Capture the cell that displays the provided text and extract its (X, Y) central coordinate. 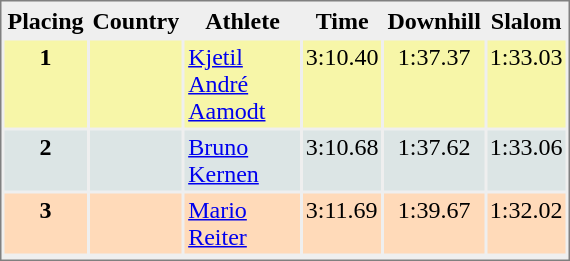
1:37.37 (434, 84)
2 (45, 160)
1 (45, 84)
Downhill (434, 20)
3 (45, 224)
Placing (45, 20)
Slalom (526, 20)
Kjetil André Aamodt (242, 84)
Mario Reiter (242, 224)
3:11.69 (342, 224)
1:33.06 (526, 160)
1:37.62 (434, 160)
3:10.68 (342, 160)
Time (342, 20)
1:39.67 (434, 224)
3:10.40 (342, 84)
1:32.02 (526, 224)
Country (136, 20)
Bruno Kernen (242, 160)
Athlete (242, 20)
1:33.03 (526, 84)
